Detect which cell encompasses the target text, then output its [X, Y] center coordinate. 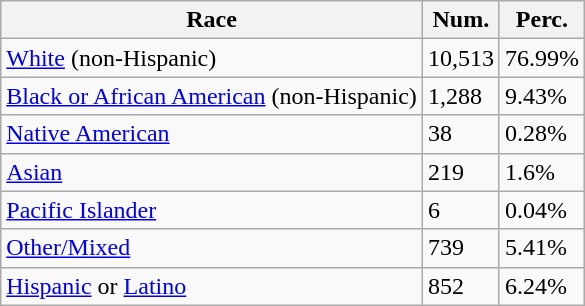
Race [212, 20]
38 [460, 134]
5.41% [542, 248]
739 [460, 248]
10,513 [460, 58]
1,288 [460, 96]
Num. [460, 20]
76.99% [542, 58]
Perc. [542, 20]
852 [460, 286]
219 [460, 172]
Hispanic or Latino [212, 286]
1.6% [542, 172]
Black or African American (non-Hispanic) [212, 96]
Asian [212, 172]
Other/Mixed [212, 248]
9.43% [542, 96]
0.28% [542, 134]
6 [460, 210]
6.24% [542, 286]
Native American [212, 134]
Pacific Islander [212, 210]
White (non-Hispanic) [212, 58]
0.04% [542, 210]
